Output the (X, Y) coordinate of the center of the cell containing the given text.  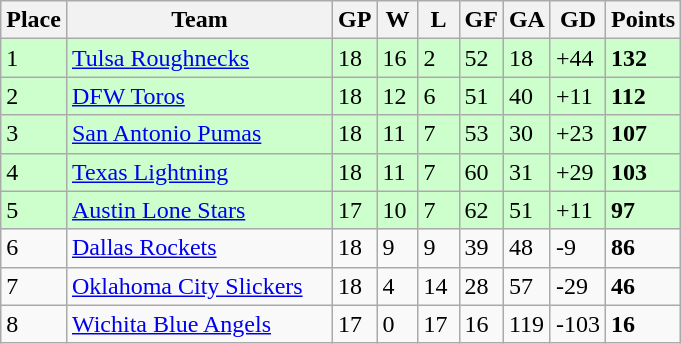
San Antonio Pumas (199, 134)
62 (481, 210)
Austin Lone Stars (199, 210)
57 (526, 286)
+29 (578, 172)
-29 (578, 286)
10 (398, 210)
1 (34, 58)
53 (481, 134)
86 (644, 248)
DFW Toros (199, 96)
L (438, 20)
52 (481, 58)
0 (398, 324)
119 (526, 324)
Wichita Blue Angels (199, 324)
+44 (578, 58)
103 (644, 172)
GD (578, 20)
107 (644, 134)
-103 (578, 324)
+23 (578, 134)
31 (526, 172)
46 (644, 286)
Oklahoma City Slickers (199, 286)
39 (481, 248)
Points (644, 20)
W (398, 20)
-9 (578, 248)
3 (34, 134)
40 (526, 96)
Texas Lightning (199, 172)
Tulsa Roughnecks (199, 58)
8 (34, 324)
30 (526, 134)
112 (644, 96)
GF (481, 20)
48 (526, 248)
28 (481, 286)
5 (34, 210)
12 (398, 96)
Place (34, 20)
132 (644, 58)
GP (355, 20)
GA (526, 20)
Team (199, 20)
Dallas Rockets (199, 248)
14 (438, 286)
97 (644, 210)
60 (481, 172)
